Return [X, Y] of the center of cell containing provided text 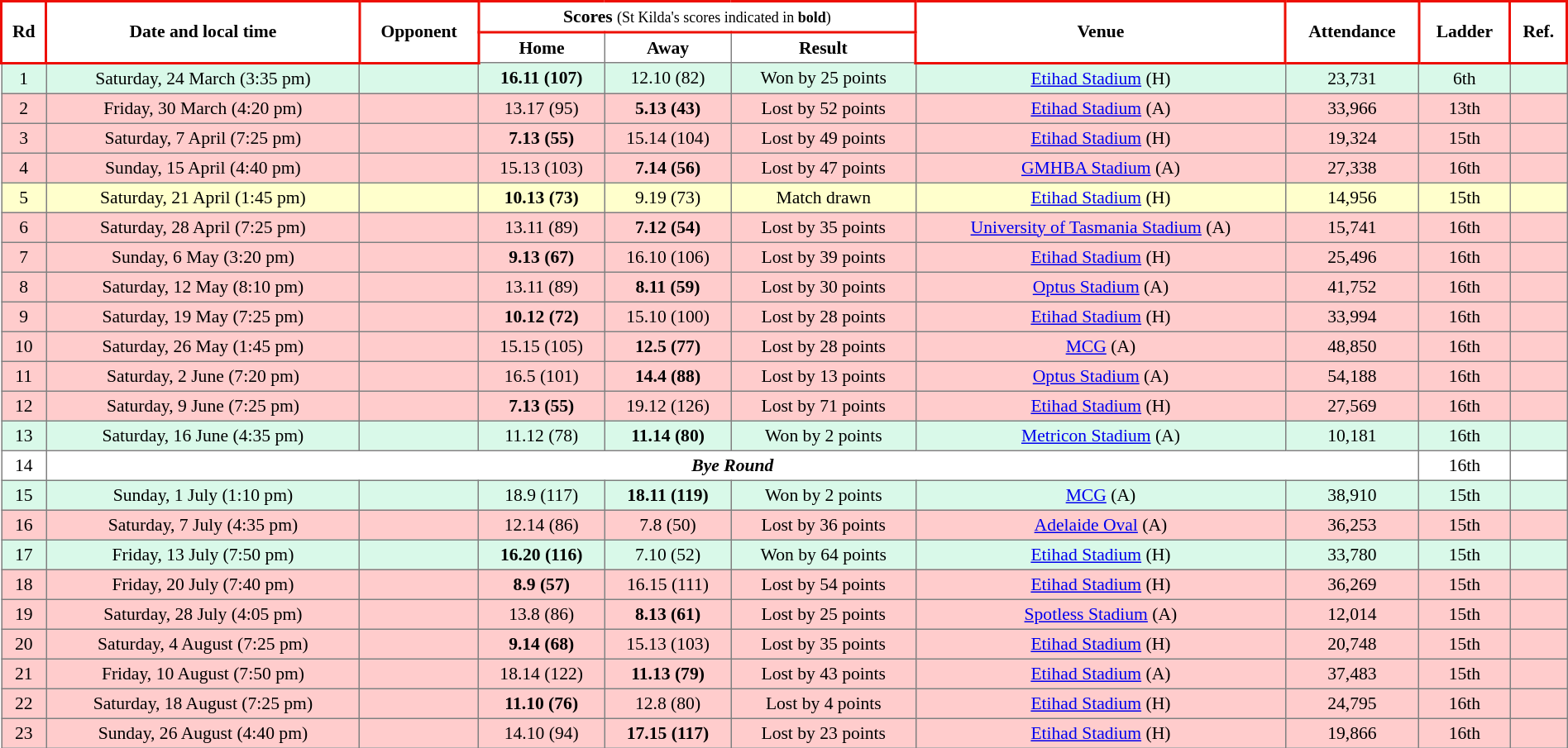
15 [24, 494]
9.14 (68) [541, 643]
33,780 [1351, 554]
18.14 (122) [541, 673]
20,748 [1351, 643]
Lost by 23 points [824, 732]
41,752 [1351, 286]
Friday, 30 March (4:20 pm) [203, 107]
19 [24, 613]
54,188 [1351, 375]
14.10 (94) [541, 732]
Ref. [1538, 32]
Lost by 36 points [824, 524]
Date and local time [203, 32]
Lost by 54 points [824, 584]
9.19 (73) [668, 197]
11.12 (78) [541, 435]
Lost by 49 points [824, 137]
10 [24, 345]
8.13 (61) [668, 613]
Lost by 13 points [824, 375]
7.8 (50) [668, 524]
Won by 64 points [824, 554]
23,731 [1351, 78]
Friday, 10 August (7:50 pm) [203, 673]
10.12 (72) [541, 316]
19.12 (126) [668, 405]
37,483 [1351, 673]
Rd [24, 32]
Saturday, 26 May (1:45 pm) [203, 345]
Result [824, 48]
Saturday, 28 April (7:25 pm) [203, 226]
11.14 (80) [668, 435]
21 [24, 673]
Saturday, 28 July (4:05 pm) [203, 613]
Opponent [418, 32]
16.11 (107) [541, 78]
16.20 (116) [541, 554]
13.17 (95) [541, 107]
15.10 (100) [668, 316]
33,994 [1351, 316]
8 [24, 286]
Sunday, 26 August (4:40 pm) [203, 732]
7 [24, 256]
10.13 (73) [541, 197]
7.12 (54) [668, 226]
Bye Round [733, 465]
22 [24, 703]
12.8 (80) [668, 703]
19,866 [1351, 732]
Saturday, 21 April (1:45 pm) [203, 197]
24,795 [1351, 703]
10,181 [1351, 435]
Metricon Stadium (A) [1102, 435]
17 [24, 554]
12,014 [1351, 613]
Saturday, 9 June (7:25 pm) [203, 405]
14 [24, 465]
15,741 [1351, 226]
Sunday, 1 July (1:10 pm) [203, 494]
13 [24, 435]
15.14 (104) [668, 137]
Lost by 25 points [824, 613]
Adelaide Oval (A) [1102, 524]
23 [24, 732]
12 [24, 405]
Scores (St Kilda's scores indicated in bold) [696, 17]
Match drawn [824, 197]
12.14 (86) [541, 524]
1 [24, 78]
Attendance [1351, 32]
Venue [1102, 32]
GMHBA Stadium (A) [1102, 167]
3 [24, 137]
Saturday, 7 July (4:35 pm) [203, 524]
4 [24, 167]
Friday, 13 July (7:50 pm) [203, 554]
Home [541, 48]
15.15 (105) [541, 345]
14,956 [1351, 197]
Saturday, 16 June (4:35 pm) [203, 435]
Sunday, 6 May (3:20 pm) [203, 256]
38,910 [1351, 494]
25,496 [1351, 256]
12.10 (82) [668, 78]
Lost by 52 points [824, 107]
Lost by 30 points [824, 286]
16.15 (111) [668, 584]
Saturday, 4 August (7:25 pm) [203, 643]
Friday, 20 July (7:40 pm) [203, 584]
19,324 [1351, 137]
36,253 [1351, 524]
9 [24, 316]
9.13 (67) [541, 256]
11.10 (76) [541, 703]
18.11 (119) [668, 494]
Saturday, 7 April (7:25 pm) [203, 137]
7.10 (52) [668, 554]
8.11 (59) [668, 286]
Saturday, 19 May (7:25 pm) [203, 316]
Spotless Stadium (A) [1102, 613]
Lost by 47 points [824, 167]
16.5 (101) [541, 375]
48,850 [1351, 345]
18 [24, 584]
2 [24, 107]
Saturday, 18 August (7:25 pm) [203, 703]
20 [24, 643]
13th [1465, 107]
6th [1465, 78]
13.8 (86) [541, 613]
Lost by 39 points [824, 256]
5 [24, 197]
27,569 [1351, 405]
36,269 [1351, 584]
University of Tasmania Stadium (A) [1102, 226]
Saturday, 2 June (7:20 pm) [203, 375]
14.4 (88) [668, 375]
Saturday, 24 March (3:35 pm) [203, 78]
33,966 [1351, 107]
Lost by 4 points [824, 703]
5.13 (43) [668, 107]
16 [24, 524]
18.9 (117) [541, 494]
Lost by 71 points [824, 405]
7.14 (56) [668, 167]
11.13 (79) [668, 673]
11 [24, 375]
Sunday, 15 April (4:40 pm) [203, 167]
Lost by 43 points [824, 673]
12.5 (77) [668, 345]
27,338 [1351, 167]
Won by 25 points [824, 78]
17.15 (117) [668, 732]
Away [668, 48]
16.10 (106) [668, 256]
6 [24, 226]
Ladder [1465, 32]
Saturday, 12 May (8:10 pm) [203, 286]
8.9 (57) [541, 584]
